Find where the given text appears and provide that cell's center as (x, y) coordinate. 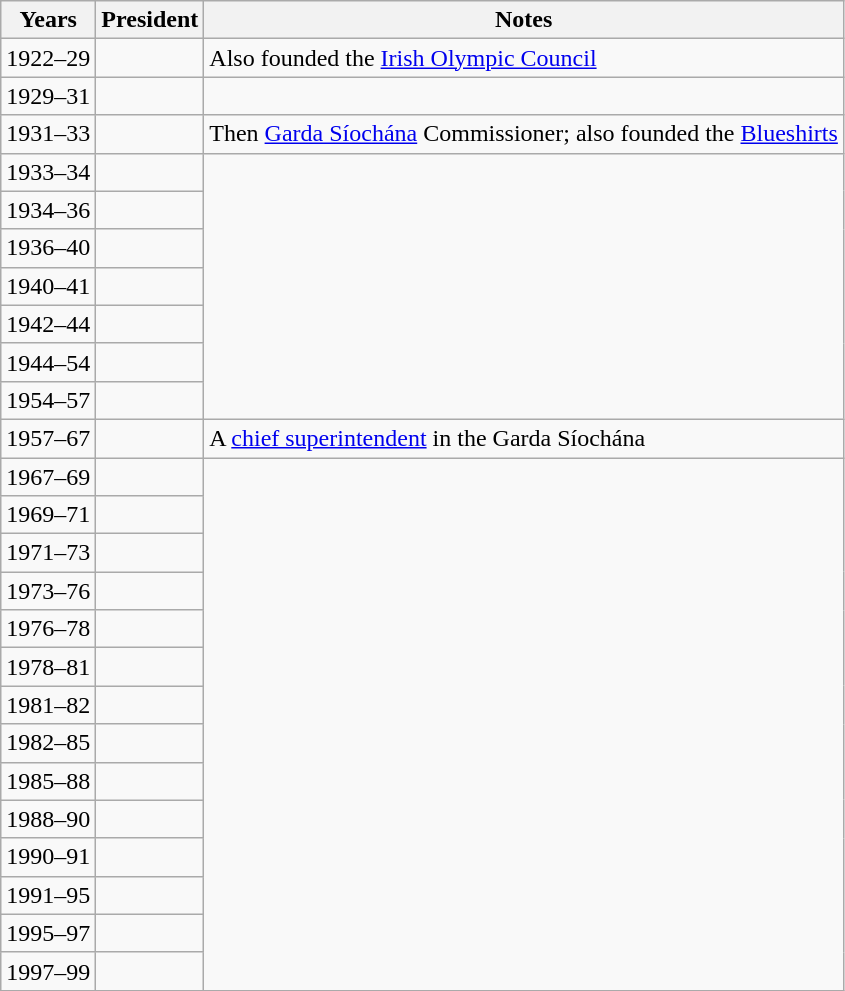
1957–67 (48, 438)
Also founded the Irish Olympic Council (524, 58)
1933–34 (48, 172)
1931–33 (48, 134)
1944–54 (48, 362)
1982–85 (48, 743)
Notes (524, 20)
President (150, 20)
1954–57 (48, 400)
1940–41 (48, 286)
1934–36 (48, 210)
1991–95 (48, 895)
1942–44 (48, 324)
1976–78 (48, 629)
1978–81 (48, 667)
1995–97 (48, 933)
A chief superintendent in the Garda Síochána (524, 438)
1997–99 (48, 971)
1981–82 (48, 705)
1922–29 (48, 58)
1973–76 (48, 591)
1967–69 (48, 477)
1985–88 (48, 781)
Years (48, 20)
Then Garda Síochána Commissioner; also founded the Blueshirts (524, 134)
1929–31 (48, 96)
1988–90 (48, 819)
1990–91 (48, 857)
1969–71 (48, 515)
1971–73 (48, 553)
1936–40 (48, 248)
